Pinpoint the cell where the given text exists, returning its [x, y] midpoint coordinate. 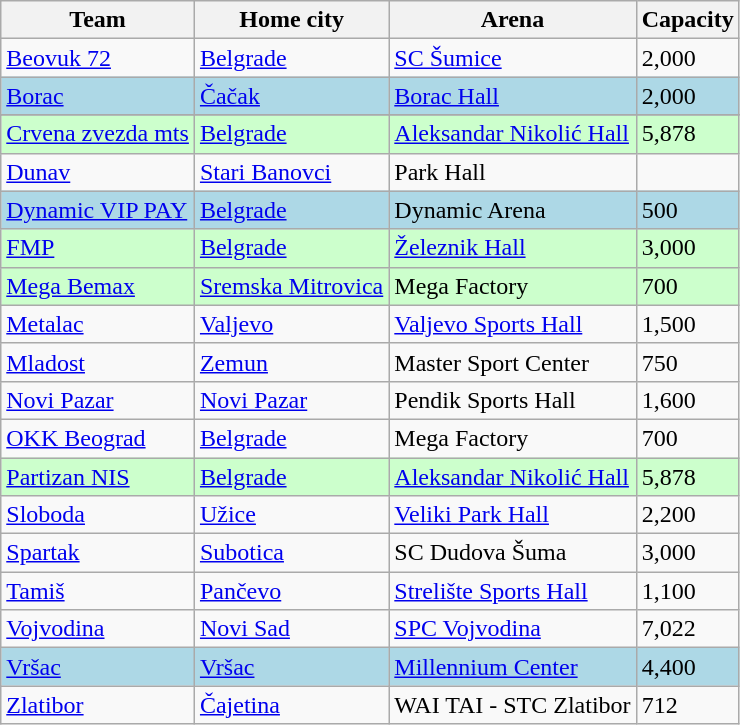
Tamiš [98, 591]
SC Dudova Šuma [512, 553]
Zemun [291, 362]
750 [688, 362]
Sremska Mitrovica [291, 286]
Veliki Park Hall [512, 515]
Metalac [98, 324]
7,022 [688, 629]
712 [688, 705]
Stari Banovci [291, 172]
Dunav [98, 172]
Millennium Center [512, 667]
Čajetina [291, 705]
Vojvodina [98, 629]
Borac Hall [512, 96]
Valjevo Sports Hall [512, 324]
500 [688, 210]
Park Hall [512, 172]
1,100 [688, 591]
Valjevo [291, 324]
Sloboda [98, 515]
Home city [291, 20]
Capacity [688, 20]
Pančevo [291, 591]
Arena [512, 20]
Novi Sad [291, 629]
4,400 [688, 667]
SPC Vojvodina [512, 629]
Partizan NIS [98, 477]
Subotica [291, 553]
Mega Bemax [98, 286]
Železnik Hall [512, 248]
Zlatibor [98, 705]
Pendik Sports Hall [512, 400]
Mladost [98, 362]
Strelište Sports Hall [512, 591]
Užice [291, 515]
Team [98, 20]
Borac [98, 96]
Spartak [98, 553]
SC Šumice [512, 58]
Dynamic Arena [512, 210]
Dynamic VIP PAY [98, 210]
Čačak [291, 96]
Crvena zvezda mts [98, 134]
OKK Beograd [98, 438]
FMP [98, 248]
WAI TAI - STC Zlatibor [512, 705]
2,200 [688, 515]
Beovuk 72 [98, 58]
1,600 [688, 400]
1,500 [688, 324]
Master Sport Center [512, 362]
